Return (x, y) of the center of cell containing provided text 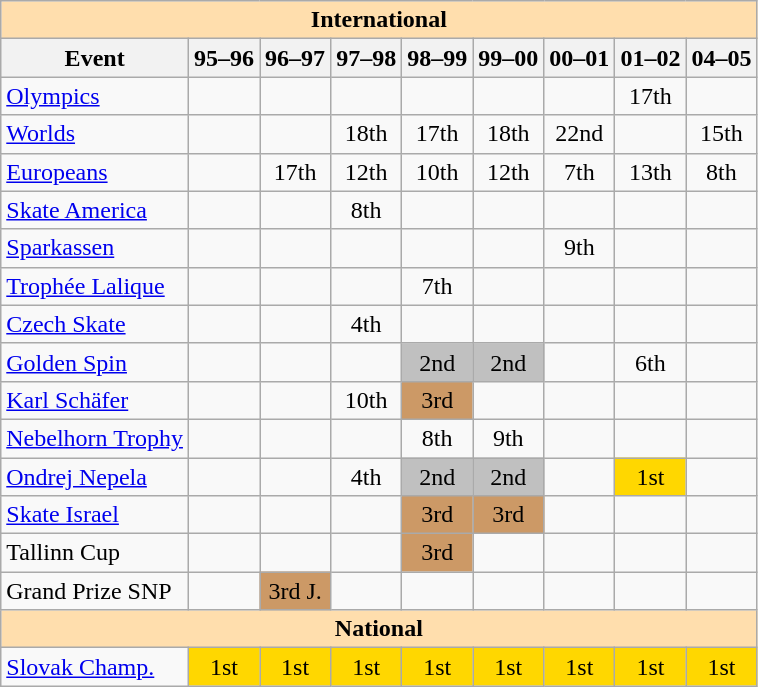
22nd (580, 134)
3rd J. (296, 591)
Golden Spin (95, 362)
Skate America (95, 210)
97–98 (366, 58)
95–96 (224, 58)
National (379, 629)
04–05 (722, 58)
99–00 (508, 58)
Czech Skate (95, 324)
Event (95, 58)
Grand Prize SNP (95, 591)
International (379, 20)
Nebelhorn Trophy (95, 438)
Olympics (95, 96)
Trophée Lalique (95, 286)
Tallinn Cup (95, 553)
Ondrej Nepela (95, 477)
Worlds (95, 134)
Europeans (95, 172)
98–99 (438, 58)
Sparkassen (95, 248)
Skate Israel (95, 515)
01–02 (650, 58)
6th (650, 362)
13th (650, 172)
00–01 (580, 58)
96–97 (296, 58)
Karl Schäfer (95, 400)
15th (722, 134)
Slovak Champ. (95, 667)
